Capture the cell that displays the provided text and extract its (x, y) central coordinate. 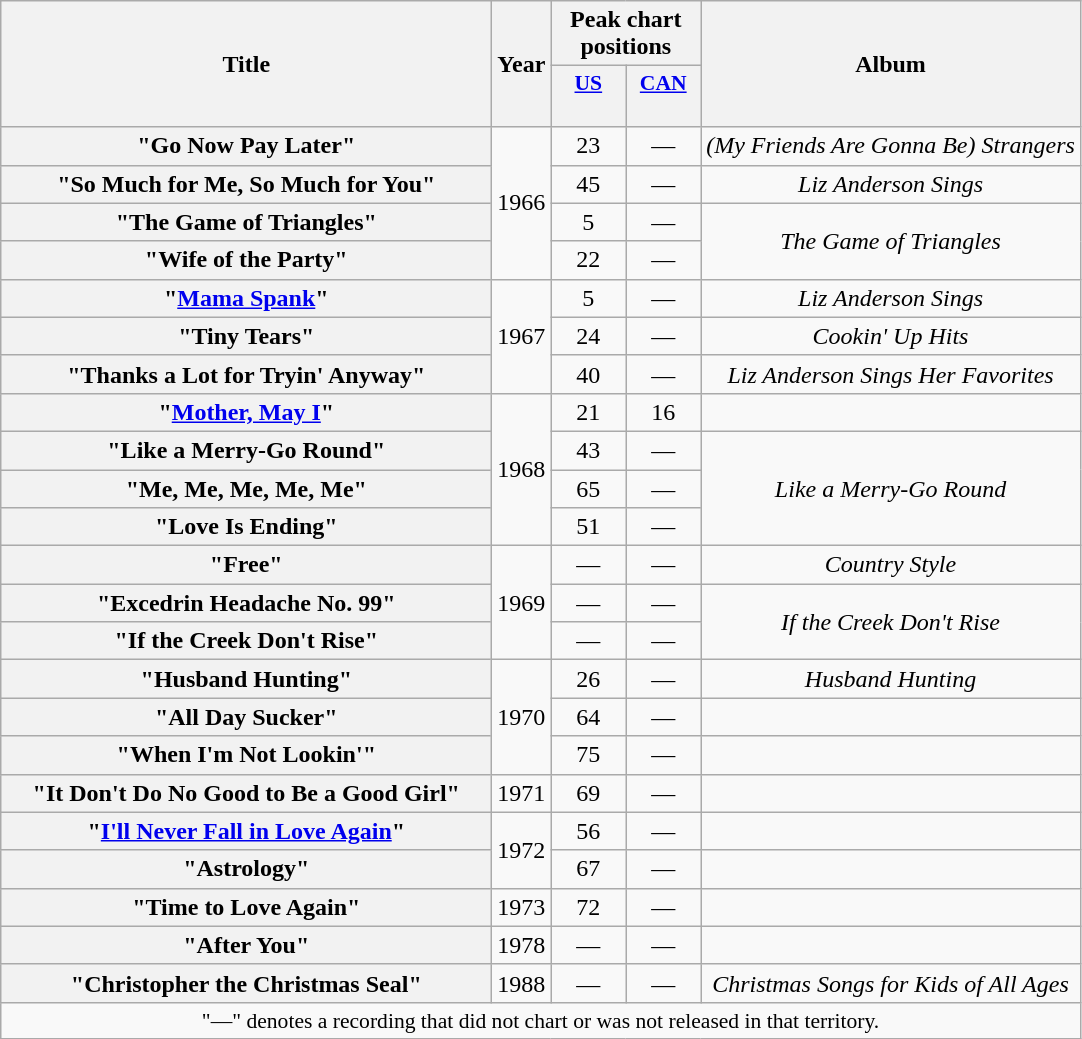
22 (588, 260)
51 (588, 527)
(My Friends Are Gonna Be) Strangers (891, 146)
1966 (522, 203)
72 (588, 907)
67 (588, 869)
Country Style (891, 565)
Title (246, 64)
24 (588, 336)
"Go Now Pay Later" (246, 146)
"Thanks a Lot for Tryin' Anyway" (246, 374)
64 (588, 717)
1968 (522, 469)
1972 (522, 850)
"Christopher the Christmas Seal" (246, 983)
40 (588, 374)
"Excedrin Headache No. 99" (246, 603)
Husband Hunting (891, 679)
Peak chartpositions (626, 34)
"So Much for Me, So Much for You" (246, 184)
1967 (522, 336)
45 (588, 184)
65 (588, 489)
1978 (522, 945)
If the Creek Don't Rise (891, 622)
Cookin' Up Hits (891, 336)
1973 (522, 907)
"Wife of the Party" (246, 260)
1969 (522, 603)
1988 (522, 983)
"All Day Sucker" (246, 717)
43 (588, 450)
56 (588, 831)
69 (588, 793)
"Time to Love Again" (246, 907)
"Tiny Tears" (246, 336)
23 (588, 146)
21 (588, 412)
Christmas Songs for Kids of All Ages (891, 983)
"Mother, May I" (246, 412)
"Free" (246, 565)
"If the Creek Don't Rise" (246, 641)
The Game of Triangles (891, 241)
"Me, Me, Me, Me, Me" (246, 489)
US (588, 96)
Year (522, 64)
"Astrology" (246, 869)
Liz Anderson Sings Her Favorites (891, 374)
"After You" (246, 945)
"Husband Hunting" (246, 679)
"It Don't Do No Good to Be a Good Girl" (246, 793)
Like a Merry-Go Round (891, 488)
"I'll Never Fall in Love Again" (246, 831)
1970 (522, 717)
"Mama Spank" (246, 298)
"The Game of Triangles" (246, 222)
"Like a Merry-Go Round" (246, 450)
CAN (664, 96)
26 (588, 679)
Album (891, 64)
75 (588, 755)
16 (664, 412)
"—" denotes a recording that did not chart or was not released in that territory. (541, 1020)
1971 (522, 793)
"When I'm Not Lookin'" (246, 755)
"Love Is Ending" (246, 527)
